Find where the given text appears and provide that cell's center as [x, y] coordinate. 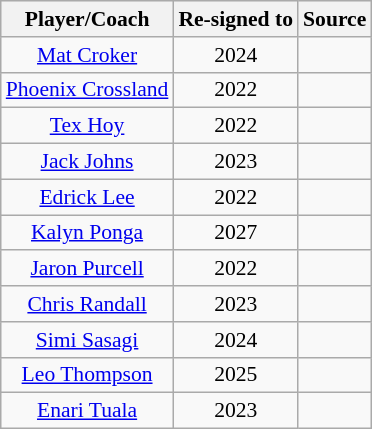
Leo Thompson [88, 375]
Kalyn Ponga [88, 233]
2027 [236, 233]
Phoenix Crossland [88, 90]
Re-signed to [236, 19]
Jaron Purcell [88, 269]
2025 [236, 375]
Chris Randall [88, 304]
Edrick Lee [88, 197]
Player/Coach [88, 19]
Mat Croker [88, 55]
Source [334, 19]
Simi Sasagi [88, 340]
Jack Johns [88, 162]
Enari Tuala [88, 411]
Tex Hoy [88, 126]
